Identify which cell holds the provided text, then report its [x, y] central coordinate. 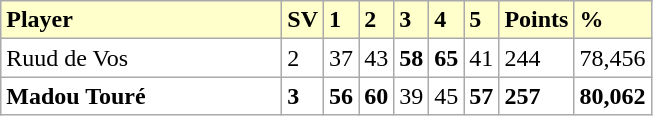
60 [376, 96]
43 [376, 58]
65 [446, 58]
257 [536, 96]
Player [142, 20]
5 [482, 20]
% [612, 20]
41 [482, 58]
Madou Touré [142, 96]
78,456 [612, 58]
57 [482, 96]
Ruud de Vos [142, 58]
Points [536, 20]
SV [303, 20]
37 [342, 58]
4 [446, 20]
56 [342, 96]
1 [342, 20]
39 [412, 96]
58 [412, 58]
244 [536, 58]
45 [446, 96]
80,062 [612, 96]
